Pinpoint the cell where the given text exists, returning its [x, y] midpoint coordinate. 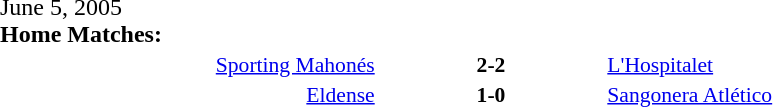
2-2 [492, 64]
